Locate the cell with the specified text and output its (x, y) center coordinate. 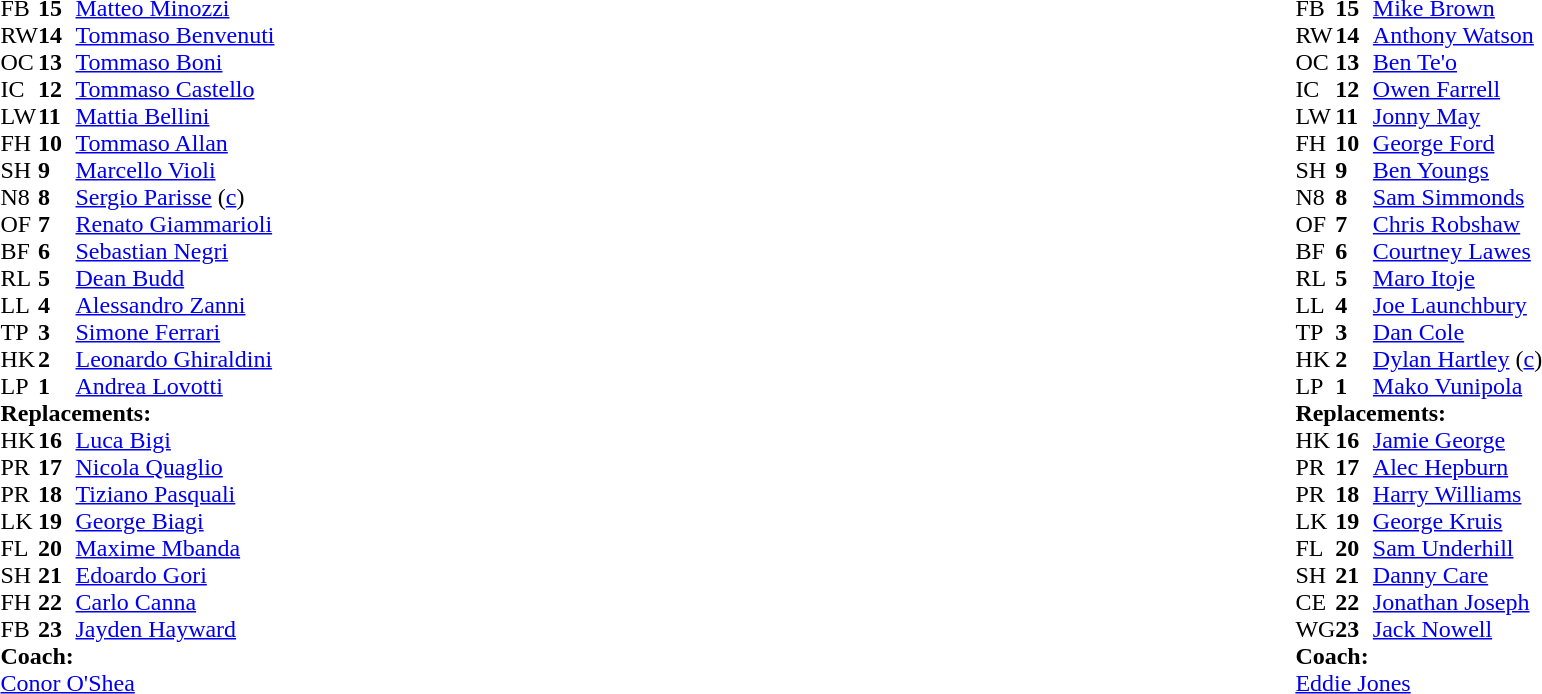
CE (1315, 602)
Jamie George (1458, 440)
FB (19, 630)
Dylan Hartley (c) (1458, 360)
Luca Bigi (176, 440)
Tommaso Castello (176, 90)
Mako Vunipola (1458, 386)
Jayden Hayward (176, 630)
Maro Itoje (1458, 278)
Alessandro Zanni (176, 306)
Tommaso Benvenuti (176, 36)
Simone Ferrari (176, 332)
Jonny May (1458, 116)
Nicola Quaglio (176, 468)
Danny Care (1458, 576)
Owen Farrell (1458, 90)
Carlo Canna (176, 602)
Maxime Mbanda (176, 548)
Dan Cole (1458, 332)
Alec Hepburn (1458, 468)
Harry Williams (1458, 494)
George Kruis (1458, 522)
Anthony Watson (1458, 36)
Dean Budd (176, 278)
Courtney Lawes (1458, 252)
Jack Nowell (1458, 630)
Ben Youngs (1458, 170)
Mattia Bellini (176, 116)
George Ford (1458, 144)
Joe Launchbury (1458, 306)
WG (1315, 630)
Tommaso Allan (176, 144)
Marcello Violi (176, 170)
Leonardo Ghiraldini (176, 360)
Sebastian Negri (176, 252)
Renato Giammarioli (176, 224)
Sergio Parisse (c) (176, 198)
Edoardo Gori (176, 576)
Tommaso Boni (176, 62)
George Biagi (176, 522)
Ben Te'o (1458, 62)
Andrea Lovotti (176, 386)
Sam Underhill (1458, 548)
Tiziano Pasquali (176, 494)
Sam Simmonds (1458, 198)
Jonathan Joseph (1458, 602)
Chris Robshaw (1458, 224)
